Extract the [X, Y] coordinate from the center of the cell holding the provided text.  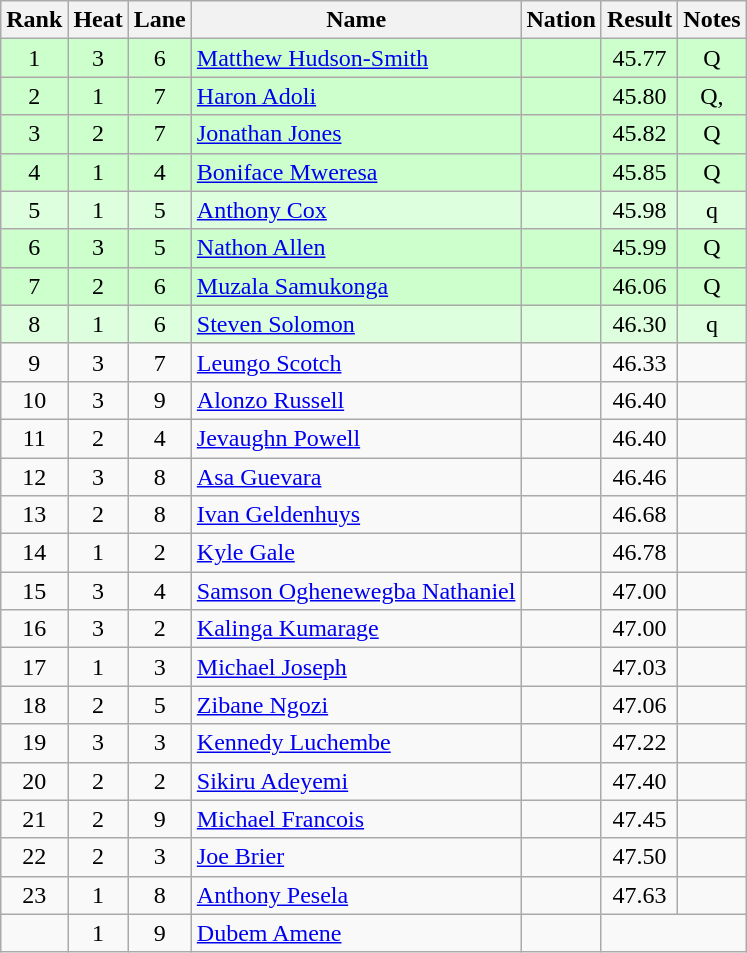
Kyle Gale [356, 553]
14 [34, 553]
Heat [98, 20]
Notes [712, 20]
47.40 [639, 781]
46.33 [639, 362]
Rank [34, 20]
Matthew Hudson-Smith [356, 58]
47.45 [639, 819]
Michael Joseph [356, 667]
46.78 [639, 553]
Result [639, 20]
46.46 [639, 477]
Sikiru Adeyemi [356, 781]
Anthony Cox [356, 210]
10 [34, 400]
Jonathan Jones [356, 134]
46.68 [639, 515]
Dubem Amene [356, 933]
Joe Brier [356, 857]
46.06 [639, 286]
23 [34, 895]
16 [34, 629]
11 [34, 438]
Ivan Geldenhuys [356, 515]
45.77 [639, 58]
47.63 [639, 895]
47.50 [639, 857]
Asa Guevara [356, 477]
45.82 [639, 134]
Boniface Mweresa [356, 172]
45.99 [639, 248]
47.03 [639, 667]
47.06 [639, 705]
46.30 [639, 324]
22 [34, 857]
Michael Francois [356, 819]
13 [34, 515]
Nathon Allen [356, 248]
Leungo Scotch [356, 362]
17 [34, 667]
45.80 [639, 96]
Zibane Ngozi [356, 705]
18 [34, 705]
Alonzo Russell [356, 400]
Nation [561, 20]
Haron Adoli [356, 96]
Samson Oghenewegba Nathaniel [356, 591]
Muzala Samukonga [356, 286]
Kalinga Kumarage [356, 629]
45.85 [639, 172]
45.98 [639, 210]
15 [34, 591]
Q, [712, 96]
19 [34, 743]
20 [34, 781]
Name [356, 20]
47.22 [639, 743]
Jevaughn Powell [356, 438]
Anthony Pesela [356, 895]
Kennedy Luchembe [356, 743]
Lane [160, 20]
12 [34, 477]
21 [34, 819]
Steven Solomon [356, 324]
